For the text-containing cell, return its midpoint in (X, Y) coordinate format. 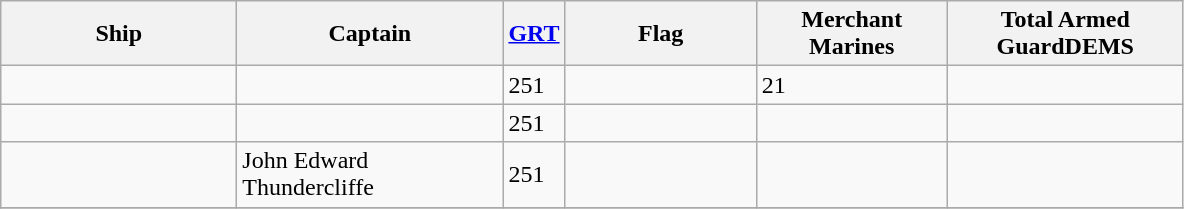
Total Armed GuardDEMS (1065, 34)
Flag (660, 34)
Captain (370, 34)
21 (852, 85)
Merchant Marines (852, 34)
John Edward Thundercliffe (370, 174)
Ship (119, 34)
GRT (534, 34)
